Extract the (X, Y) coordinate from the center of the cell holding the provided text.  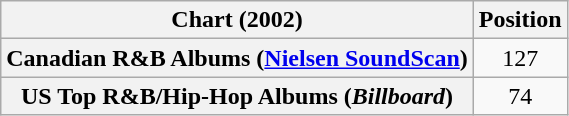
US Top R&B/Hip-Hop Albums (Billboard) (238, 96)
127 (520, 58)
Position (520, 20)
74 (520, 96)
Canadian R&B Albums (Nielsen SoundScan) (238, 58)
Chart (2002) (238, 20)
